Find where the given text appears and provide that cell's center as (x, y) coordinate. 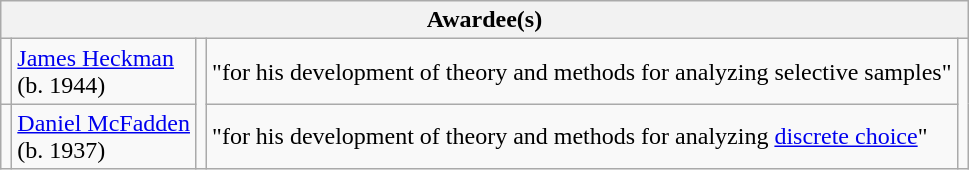
Awardee(s) (484, 20)
Daniel McFadden(b. 1937) (104, 136)
"for his development of theory and methods for analyzing selective samples" (582, 72)
James Heckman(b. 1944) (104, 72)
"for his development of theory and methods for analyzing discrete choice" (582, 136)
